Output the [X, Y] coordinate of the center of the cell containing the given text.  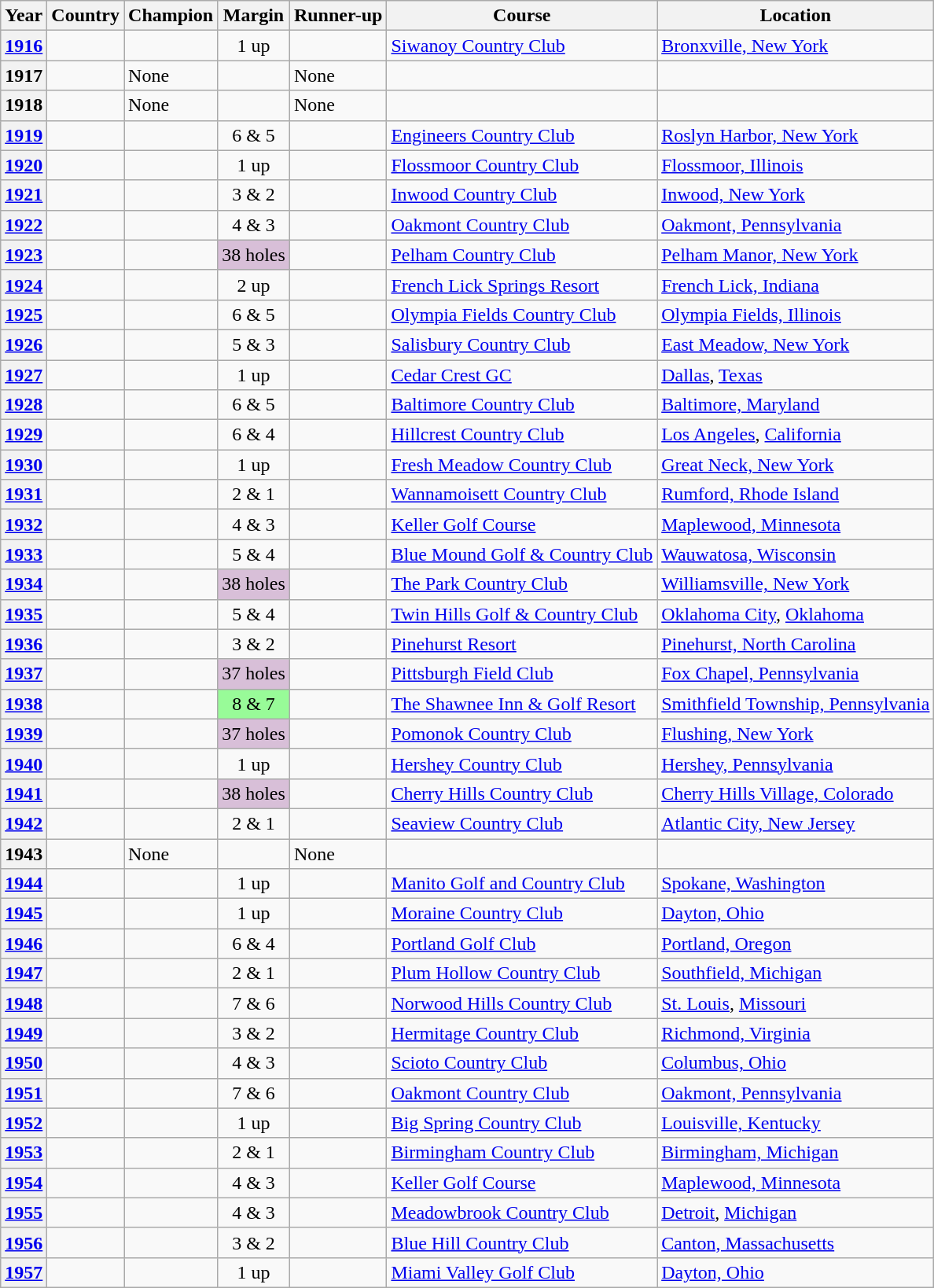
Hermitage Country Club [522, 1033]
1923 [24, 255]
1954 [24, 1183]
Blue Mound Golf & Country Club [522, 554]
1929 [24, 435]
1947 [24, 973]
Pittsburgh Field Club [522, 674]
1940 [24, 764]
1932 [24, 524]
Course [522, 16]
1928 [24, 405]
Plum Hollow Country Club [522, 973]
Smithfield Township, Pennsylvania [796, 704]
Inwood Country Club [522, 195]
Blue Hill Country Club [522, 1242]
1917 [24, 75]
Flushing, New York [796, 734]
Olympia Fields, Illinois [796, 315]
Moraine Country Club [522, 914]
Year [24, 16]
Wauwatosa, Wisconsin [796, 554]
Fox Chapel, Pennsylvania [796, 674]
1939 [24, 734]
5 & 3 [254, 344]
Pelham Country Club [522, 255]
Canton, Massachusetts [796, 1242]
Engineers Country Club [522, 135]
Norwood Hills Country Club [522, 1003]
Miami Valley Golf Club [522, 1272]
Baltimore, Maryland [796, 405]
Louisville, Kentucky [796, 1123]
Portland, Oregon [796, 944]
Columbus, Ohio [796, 1063]
French Lick, Indiana [796, 285]
Cherry Hills Village, Colorado [796, 793]
Roslyn Harbor, New York [796, 135]
Bronxville, New York [796, 46]
French Lick Springs Resort [522, 285]
1938 [24, 704]
Flossmoor Country Club [522, 165]
Manito Golf and Country Club [522, 884]
Pelham Manor, New York [796, 255]
Baltimore Country Club [522, 405]
1941 [24, 793]
Oklahoma City, Oklahoma [796, 614]
Great Neck, New York [796, 465]
1951 [24, 1093]
1931 [24, 495]
1935 [24, 614]
1945 [24, 914]
1927 [24, 375]
Champion [171, 16]
Inwood, New York [796, 195]
Olympia Fields Country Club [522, 315]
Birmingham, Michigan [796, 1153]
1953 [24, 1153]
Twin Hills Golf & Country Club [522, 614]
1924 [24, 285]
1934 [24, 584]
Birmingham Country Club [522, 1153]
1952 [24, 1123]
Runner-up [338, 16]
1955 [24, 1213]
1943 [24, 853]
Southfield, Michigan [796, 973]
East Meadow, New York [796, 344]
1942 [24, 823]
Fresh Meadow Country Club [522, 465]
Margin [254, 16]
1937 [24, 674]
1956 [24, 1242]
1925 [24, 315]
1930 [24, 465]
Salisbury Country Club [522, 344]
Big Spring Country Club [522, 1123]
Cedar Crest GC [522, 375]
1950 [24, 1063]
Siwanoy Country Club [522, 46]
Location [796, 16]
8 & 7 [254, 704]
Meadowbrook Country Club [522, 1213]
Hershey Country Club [522, 764]
Cherry Hills Country Club [522, 793]
Atlantic City, New Jersey [796, 823]
1957 [24, 1272]
Pomonok Country Club [522, 734]
Pinehurst Resort [522, 644]
2 up [254, 285]
Los Angeles, California [796, 435]
1946 [24, 944]
1926 [24, 344]
Flossmoor, Illinois [796, 165]
Hershey, Pennsylvania [796, 764]
Dallas, Texas [796, 375]
Richmond, Virginia [796, 1033]
Seaview Country Club [522, 823]
Wannamoisett Country Club [522, 495]
Spokane, Washington [796, 884]
1948 [24, 1003]
Williamsville, New York [796, 584]
Portland Golf Club [522, 944]
1922 [24, 225]
Scioto Country Club [522, 1063]
St. Louis, Missouri [796, 1003]
Country [86, 16]
Pinehurst, North Carolina [796, 644]
1949 [24, 1033]
1936 [24, 644]
1919 [24, 135]
1916 [24, 46]
The Park Country Club [522, 584]
The Shawnee Inn & Golf Resort [522, 704]
1944 [24, 884]
Detroit, Michigan [796, 1213]
1921 [24, 195]
1920 [24, 165]
1918 [24, 105]
Rumford, Rhode Island [796, 495]
1933 [24, 554]
Hillcrest Country Club [522, 435]
